Pinpoint the cell where the given text exists, returning its (x, y) midpoint coordinate. 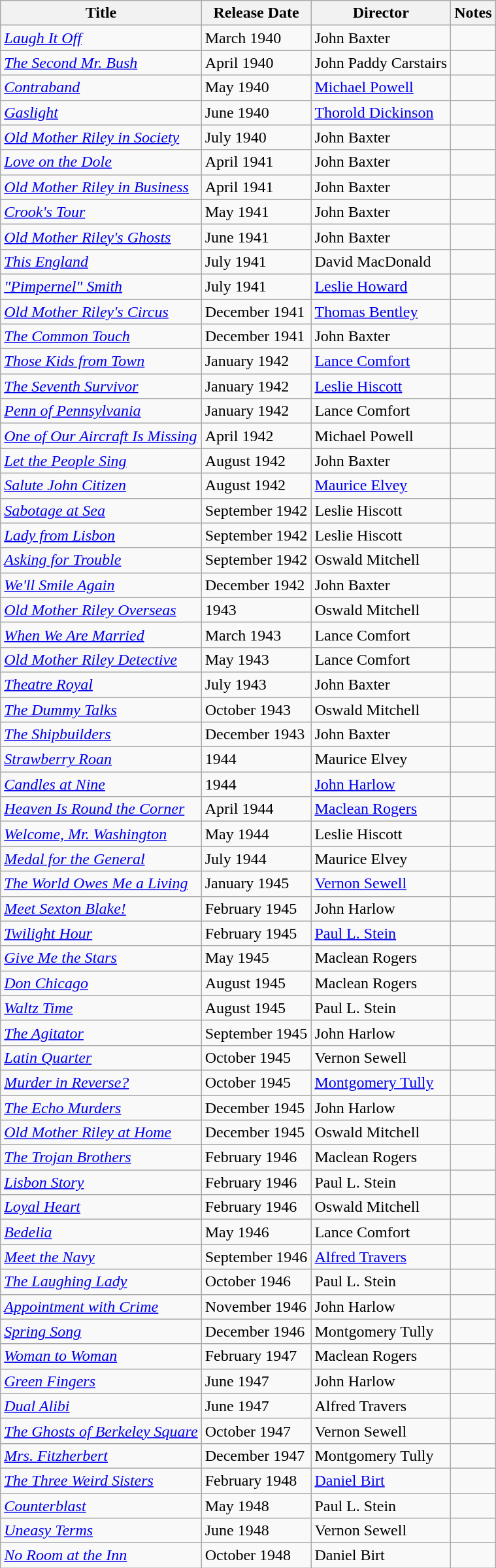
We'll Smile Again (101, 585)
Salute John Citizen (101, 486)
Mrs. Fitzherbert (101, 1456)
Heaven Is Round the Corner (101, 809)
Theatre Royal (101, 684)
July 1943 (256, 684)
Sabotage at Sea (101, 510)
September 1946 (256, 1257)
The Dummy Talks (101, 709)
May 1943 (256, 659)
April 1942 (256, 436)
Strawberry Roan (101, 759)
The Echo Murders (101, 1108)
Lisbon Story (101, 1182)
Old Mother Riley's Ghosts (101, 237)
Spring Song (101, 1331)
Twilight Hour (101, 933)
Thorold Dickinson (381, 112)
John Paddy Carstairs (381, 63)
June 1940 (256, 112)
May 1946 (256, 1232)
The Three Weird Sisters (101, 1480)
The Agitator (101, 1033)
Murder in Reverse? (101, 1082)
Dual Alibi (101, 1406)
David MacDonald (381, 261)
The Trojan Brothers (101, 1158)
Don Chicago (101, 983)
The Shipbuilders (101, 735)
July 1940 (256, 137)
October 1948 (256, 1556)
The Second Mr. Bush (101, 63)
October 1947 (256, 1431)
Old Mother Riley at Home (101, 1133)
One of Our Aircraft Is Missing (101, 436)
Director (381, 13)
Green Fingers (101, 1381)
Let the People Sing (101, 461)
The Laughing Lady (101, 1282)
Lady from Lisbon (101, 535)
May 1948 (256, 1505)
This England (101, 261)
Notes (473, 13)
December 1946 (256, 1331)
September 1945 (256, 1033)
Meet Sexton Blake! (101, 909)
June 1948 (256, 1531)
Leslie Howard (381, 286)
Old Mother Riley Overseas (101, 610)
April 1940 (256, 63)
Contraband (101, 88)
December 1942 (256, 585)
April 1944 (256, 809)
February 1948 (256, 1480)
Appointment with Crime (101, 1307)
July 1944 (256, 859)
Give Me the Stars (101, 958)
February 1947 (256, 1356)
Woman to Woman (101, 1356)
May 1940 (256, 88)
December 1943 (256, 735)
Counterblast (101, 1505)
1943 (256, 610)
The Ghosts of Berkeley Square (101, 1431)
Penn of Pennsylvania (101, 411)
Bedelia (101, 1232)
Old Mother Riley in Business (101, 187)
The World Owes Me a Living (101, 884)
June 1941 (256, 237)
Waltz Time (101, 1008)
October 1943 (256, 709)
December 1947 (256, 1456)
When We Are Married (101, 635)
Title (101, 13)
Latin Quarter (101, 1058)
Welcome, Mr. Washington (101, 834)
Old Mother Riley in Society (101, 137)
Loyal Heart (101, 1207)
Crook's Tour (101, 212)
Those Kids from Town (101, 361)
No Room at the Inn (101, 1556)
Asking for Trouble (101, 560)
The Seventh Survivor (101, 386)
March 1943 (256, 635)
November 1946 (256, 1307)
Candles at Nine (101, 784)
January 1945 (256, 884)
May 1941 (256, 212)
Meet the Navy (101, 1257)
May 1945 (256, 958)
Love on the Dole (101, 162)
"Pimpernel" Smith (101, 286)
Medal for the General (101, 859)
Old Mother Riley Detective (101, 659)
Laugh It Off (101, 38)
Gaslight (101, 112)
The Common Touch (101, 337)
March 1940 (256, 38)
Thomas Bentley (381, 312)
Release Date (256, 13)
Uneasy Terms (101, 1531)
October 1946 (256, 1282)
May 1944 (256, 834)
Old Mother Riley's Circus (101, 312)
